Capture the cell that displays the provided text and extract its (X, Y) central coordinate. 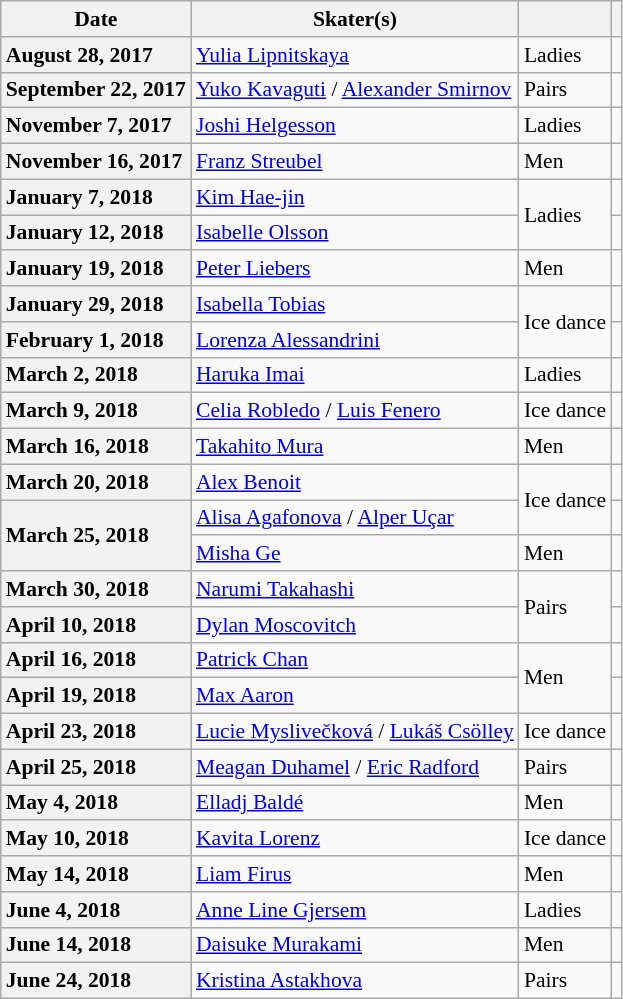
Liam Firus (355, 874)
Misha Ge (355, 554)
Dylan Moscovitch (355, 625)
February 1, 2018 (96, 340)
January 7, 2018 (96, 197)
Max Aaron (355, 696)
Elladj Baldé (355, 803)
January 19, 2018 (96, 269)
March 30, 2018 (96, 589)
November 16, 2017 (96, 162)
April 10, 2018 (96, 625)
Patrick Chan (355, 660)
April 23, 2018 (96, 732)
April 16, 2018 (96, 660)
June 4, 2018 (96, 910)
Anne Line Gjersem (355, 910)
Date (96, 19)
September 22, 2017 (96, 90)
June 24, 2018 (96, 981)
May 10, 2018 (96, 839)
March 20, 2018 (96, 482)
Takahito Mura (355, 447)
Lorenza Alessandrini (355, 340)
Alex Benoit (355, 482)
March 9, 2018 (96, 411)
March 2, 2018 (96, 375)
Narumi Takahashi (355, 589)
Yuko Kavaguti / Alexander Smirnov (355, 90)
Skater(s) (355, 19)
May 14, 2018 (96, 874)
Peter Liebers (355, 269)
Isabelle Olsson (355, 233)
Joshi Helgesson (355, 126)
November 7, 2017 (96, 126)
April 19, 2018 (96, 696)
Daisuke Murakami (355, 945)
Kavita Lorenz (355, 839)
March 16, 2018 (96, 447)
April 25, 2018 (96, 767)
August 28, 2017 (96, 55)
May 4, 2018 (96, 803)
Franz Streubel (355, 162)
Celia Robledo / Luis Fenero (355, 411)
March 25, 2018 (96, 536)
Yulia Lipnitskaya (355, 55)
Kristina Astakhova (355, 981)
Alisa Agafonova / Alper Uçar (355, 518)
Lucie Myslivečková / Lukáš Csölley (355, 732)
Isabella Tobias (355, 304)
January 29, 2018 (96, 304)
June 14, 2018 (96, 945)
January 12, 2018 (96, 233)
Kim Hae-jin (355, 197)
Haruka Imai (355, 375)
Meagan Duhamel / Eric Radford (355, 767)
